Find where the given text appears and provide that cell's center as [X, Y] coordinate. 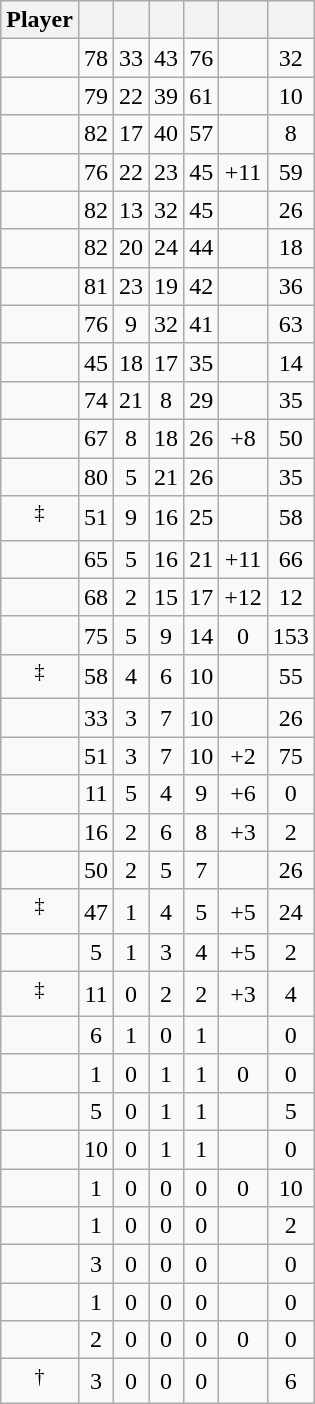
79 [96, 96]
61 [202, 96]
+6 [244, 794]
59 [290, 172]
67 [96, 438]
74 [96, 400]
55 [290, 676]
66 [290, 559]
20 [132, 248]
80 [96, 477]
42 [202, 286]
+12 [244, 597]
15 [166, 597]
† [40, 1382]
41 [202, 324]
78 [96, 58]
Player [40, 20]
19 [166, 286]
39 [166, 96]
36 [290, 286]
12 [290, 597]
47 [96, 912]
40 [166, 134]
+8 [244, 438]
153 [290, 635]
44 [202, 248]
68 [96, 597]
13 [132, 210]
81 [96, 286]
65 [96, 559]
43 [166, 58]
+2 [244, 756]
25 [202, 518]
57 [202, 134]
63 [290, 324]
29 [202, 400]
